Scan for the cell matching the given text and deliver its (x, y) coordinate at center. 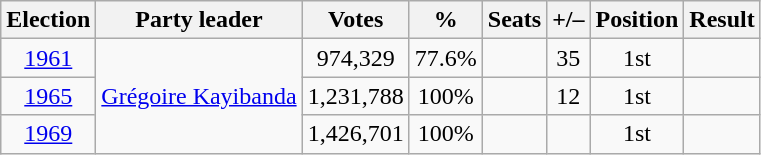
974,329 (356, 58)
% (446, 20)
Election (48, 20)
Seats (514, 20)
Party leader (199, 20)
1969 (48, 134)
Result (722, 20)
35 (568, 58)
Votes (356, 20)
12 (568, 96)
Grégoire Kayibanda (199, 96)
Position (637, 20)
1,426,701 (356, 134)
1961 (48, 58)
1,231,788 (356, 96)
77.6% (446, 58)
1965 (48, 96)
+/– (568, 20)
